For the text-containing cell, return its midpoint in [X, Y] coordinate format. 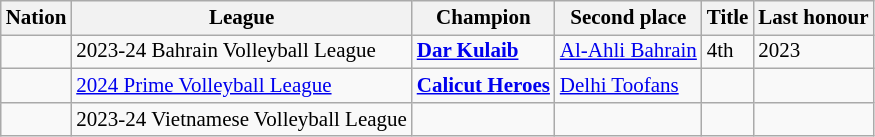
Champion [484, 18]
Nation [36, 18]
2023-24 Bahrain Volleyball League [241, 52]
League [241, 18]
Delhi Toofans [628, 86]
Dar Kulaib [484, 52]
4th [728, 52]
2024 Prime Volleyball League [241, 86]
Al-Ahli Bahrain [628, 52]
2023 [813, 52]
Title [728, 18]
Last honour [813, 18]
Second place [628, 18]
2023-24 Vietnamese Volleyball League [241, 119]
Calicut Heroes [484, 86]
